Identify which cell holds the provided text, then report its [X, Y] central coordinate. 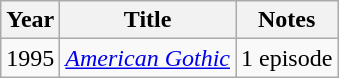
1 episode [287, 58]
American Gothic [148, 58]
Year [30, 20]
Title [148, 20]
Notes [287, 20]
1995 [30, 58]
